Search for the cell housing the specified text and yield its [x, y] center coordinate. 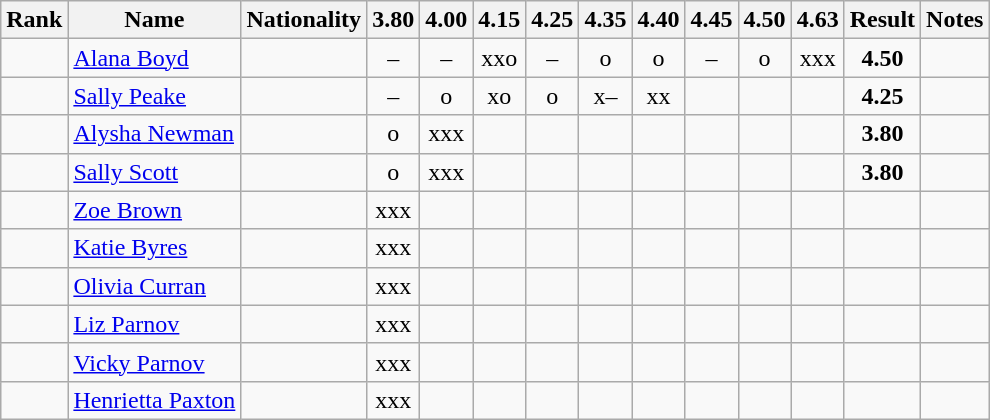
Olivia Curran [154, 286]
4.00 [446, 20]
Alysha Newman [154, 134]
4.15 [500, 20]
Katie Byres [154, 248]
Liz Parnov [154, 324]
Rank [34, 20]
xxo [500, 58]
4.35 [606, 20]
xx [658, 96]
xo [500, 96]
4.63 [818, 20]
4.40 [658, 20]
Sally Scott [154, 172]
4.45 [712, 20]
Notes [955, 20]
Zoe Brown [154, 210]
Vicky Parnov [154, 362]
Result [882, 20]
Sally Peake [154, 96]
x– [606, 96]
Name [154, 20]
Nationality [304, 20]
Alana Boyd [154, 58]
Henrietta Paxton [154, 400]
